Pinpoint the cell where the given text exists, returning its [X, Y] midpoint coordinate. 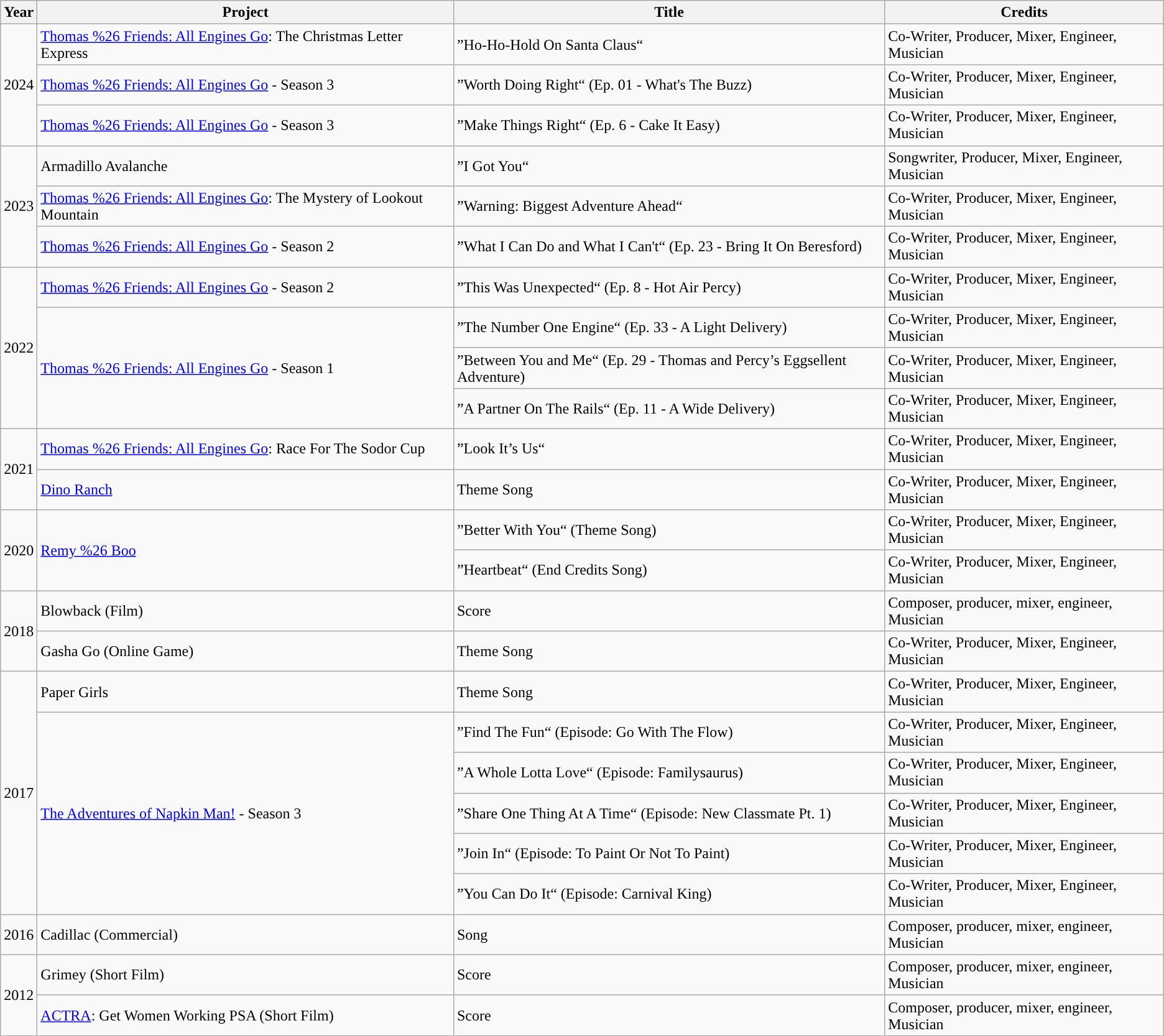
Song [669, 934]
”Better With You“ (Theme Song) [669, 530]
Grimey (Short Film) [246, 975]
”Join In“ (Episode: To Paint Or Not To Paint) [669, 853]
”Heartbeat“ (End Credits Song) [669, 571]
2022 [19, 348]
”What I Can Do and What I Can't“ (Ep. 23 - Bring It On Beresford) [669, 246]
2018 [19, 631]
2024 [19, 85]
2016 [19, 934]
”A Partner On The Rails“ (Ep. 11 - A Wide Delivery) [669, 408]
ACTRA: Get Women Working PSA (Short Film) [246, 1015]
”Between You and Me“ (Ep. 29 - Thomas and Percy’s Eggsellent Adventure) [669, 368]
Thomas %26 Friends: All Engines Go: The Christmas Letter Express [246, 45]
Credits [1025, 12]
”A Whole Lotta Love“ (Episode: Familysaurus) [669, 772]
”Look It’s Us“ [669, 449]
Thomas %26 Friends: All Engines Go: The Mystery of Lookout Mountain [246, 206]
”Share One Thing At A Time“ (Episode: New Classmate Pt. 1) [669, 813]
”I Got You“ [669, 165]
”Make Things Right“ (Ep. 6 - Cake It Easy) [669, 126]
Armadillo Avalanche [246, 165]
2012 [19, 995]
”Worth Doing Right“ (Ep. 01 - What's The Buzz) [669, 85]
Thomas %26 Friends: All Engines Go: Race For The Sodor Cup [246, 449]
2021 [19, 469]
”Find The Fun“ (Episode: Go With The Flow) [669, 733]
2020 [19, 550]
Blowback (Film) [246, 611]
Thomas %26 Friends: All Engines Go - Season 1 [246, 368]
Paper Girls [246, 691]
Title [669, 12]
”You Can Do It“ (Episode: Carnival King) [669, 894]
”Ho-Ho-Hold On Santa Claus“ [669, 45]
Songwriter, Producer, Mixer, Engineer, Musician [1025, 165]
Dino Ranch [246, 489]
”This Was Unexpected“ (Ep. 8 - Hot Air Percy) [669, 287]
Gasha Go (Online Game) [246, 652]
Remy %26 Boo [246, 550]
Cadillac (Commercial) [246, 934]
Year [19, 12]
”Warning: Biggest Adventure Ahead“ [669, 206]
2023 [19, 206]
”The Number One Engine“ (Ep. 33 - A Light Delivery) [669, 327]
The Adventures of Napkin Man! - Season 3 [246, 813]
2017 [19, 793]
Project [246, 12]
